Identify which cell holds the provided text, then report its (X, Y) central coordinate. 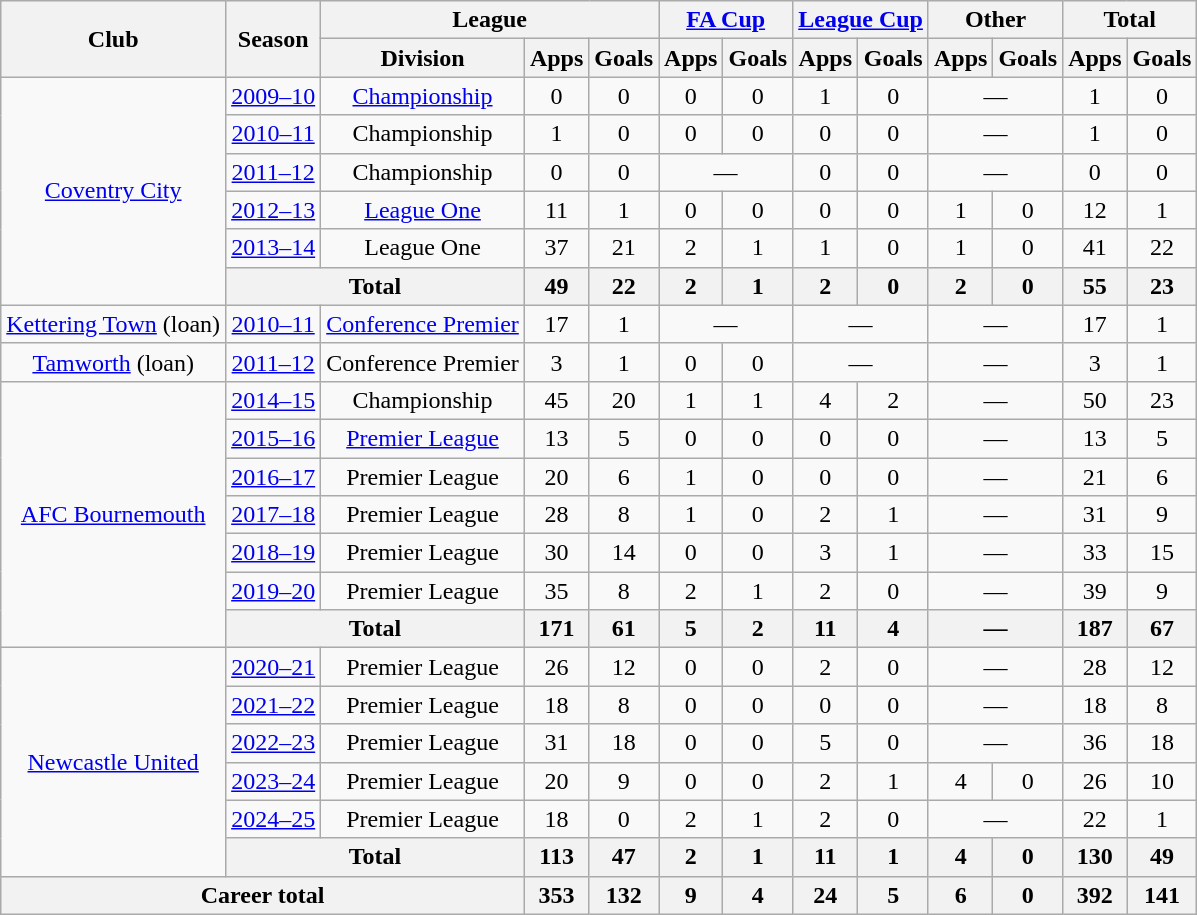
187 (1095, 629)
41 (1095, 248)
55 (1095, 286)
50 (1095, 400)
League (490, 20)
67 (1162, 629)
10 (1162, 781)
24 (826, 895)
2016–17 (274, 477)
2024–25 (274, 819)
61 (624, 629)
Newcastle United (114, 762)
392 (1095, 895)
2019–20 (274, 591)
2012–13 (274, 210)
2015–16 (274, 438)
AFC Bournemouth (114, 514)
Club (114, 39)
2013–14 (274, 248)
36 (1095, 743)
141 (1162, 895)
FA Cup (726, 20)
39 (1095, 591)
14 (624, 553)
37 (556, 248)
30 (556, 553)
2014–15 (274, 400)
171 (556, 629)
Tamworth (loan) (114, 362)
Season (274, 39)
Other (995, 20)
2022–23 (274, 743)
League Cup (861, 20)
Career total (263, 895)
2023–24 (274, 781)
15 (1162, 553)
33 (1095, 553)
45 (556, 400)
2009–10 (274, 96)
35 (556, 591)
Division (423, 58)
2020–21 (274, 667)
2021–22 (274, 705)
47 (624, 857)
Coventry City (114, 191)
113 (556, 857)
2017–18 (274, 515)
Kettering Town (loan) (114, 324)
130 (1095, 857)
2018–19 (274, 553)
353 (556, 895)
132 (624, 895)
